Search for the cell housing the specified text and yield its (X, Y) center coordinate. 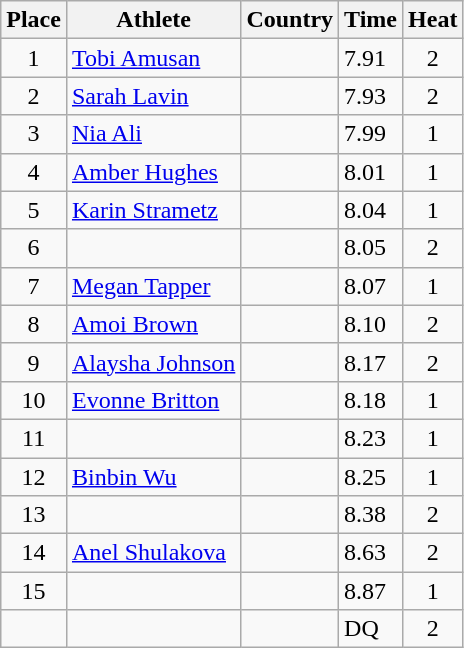
10 (34, 400)
Country (290, 20)
Karin Strametz (153, 210)
Binbin Wu (153, 477)
11 (34, 438)
8.63 (371, 553)
Sarah Lavin (153, 96)
8.87 (371, 591)
7.91 (371, 58)
Megan Tapper (153, 286)
9 (34, 362)
Time (371, 20)
8.05 (371, 248)
7 (34, 286)
15 (34, 591)
Place (34, 20)
8.01 (371, 172)
5 (34, 210)
8.23 (371, 438)
6 (34, 248)
3 (34, 134)
8.38 (371, 515)
Alaysha Johnson (153, 362)
Athlete (153, 20)
8.07 (371, 286)
7.99 (371, 134)
7.93 (371, 96)
8 (34, 324)
DQ (371, 629)
4 (34, 172)
Amoi Brown (153, 324)
Heat (433, 20)
13 (34, 515)
8.18 (371, 400)
8.10 (371, 324)
8.04 (371, 210)
8.25 (371, 477)
Anel Shulakova (153, 553)
Nia Ali (153, 134)
12 (34, 477)
Tobi Amusan (153, 58)
Amber Hughes (153, 172)
Evonne Britton (153, 400)
8.17 (371, 362)
14 (34, 553)
